Output the (x, y) coordinate of the center of the cell containing the given text.  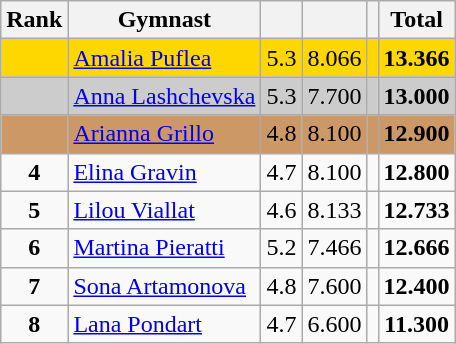
4 (34, 172)
Rank (34, 20)
Total (416, 20)
12.900 (416, 134)
Anna Lashchevska (164, 96)
Martina Pieratti (164, 248)
8.066 (334, 58)
Amalia Puflea (164, 58)
Lilou Viallat (164, 210)
Sona Artamonova (164, 286)
13.000 (416, 96)
Elina Gravin (164, 172)
11.300 (416, 324)
6.600 (334, 324)
7 (34, 286)
8 (34, 324)
7.600 (334, 286)
12.800 (416, 172)
5.2 (282, 248)
6 (34, 248)
12.666 (416, 248)
Arianna Grillo (164, 134)
12.400 (416, 286)
13.366 (416, 58)
4.6 (282, 210)
7.466 (334, 248)
12.733 (416, 210)
5 (34, 210)
Lana Pondart (164, 324)
8.133 (334, 210)
Gymnast (164, 20)
7.700 (334, 96)
